Pinpoint the cell where the given text exists, returning its (x, y) midpoint coordinate. 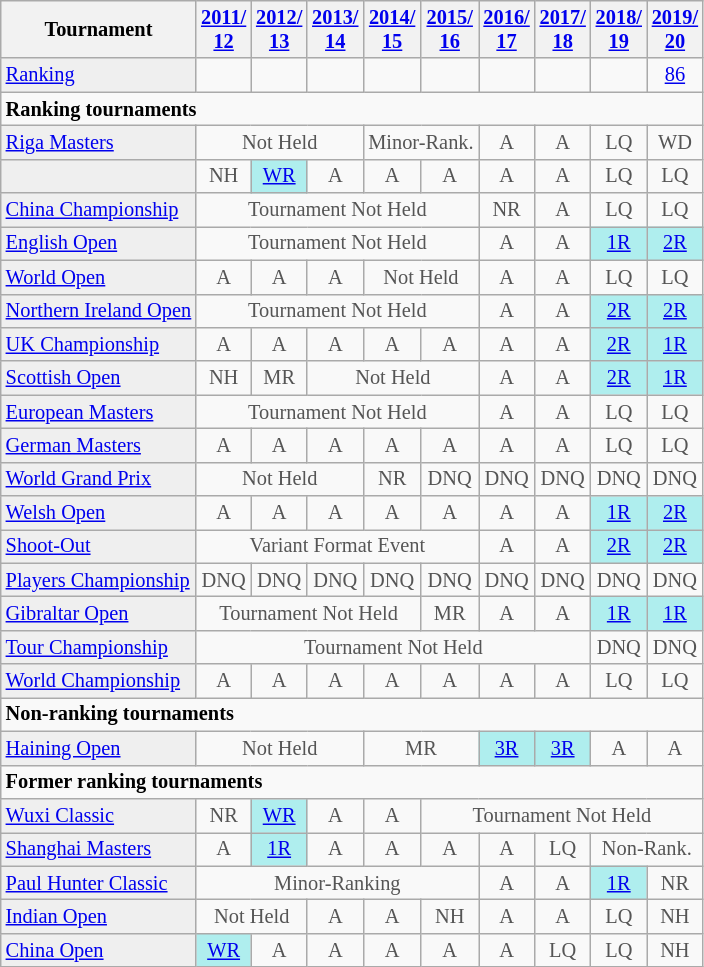
UK Championship (98, 344)
2011/12 (224, 29)
China Championship (98, 210)
Players Championship (98, 580)
Gibraltar Open (98, 613)
Variant Format Event (337, 546)
Wuxi Classic (98, 815)
China Open (98, 950)
2015/16 (450, 29)
2013/14 (335, 29)
86 (675, 75)
Non-ranking tournaments (352, 714)
Indian Open (98, 916)
Ranking (98, 75)
Non-Rank. (647, 849)
Scottish Open (98, 378)
Haining Open (98, 748)
2014/15 (392, 29)
Ranking tournaments (352, 109)
World Championship (98, 681)
World Grand Prix (98, 479)
Shoot-Out (98, 546)
Riga Masters (98, 142)
Tournament (98, 29)
2012/13 (279, 29)
Tour Championship (98, 647)
2018/19 (619, 29)
Minor-Ranking (337, 883)
German Masters (98, 445)
English Open (98, 243)
Northern Ireland Open (98, 311)
2017/18 (563, 29)
European Masters (98, 412)
Minor-Rank. (420, 142)
2016/17 (506, 29)
Paul Hunter Classic (98, 883)
2019/20 (675, 29)
WD (675, 142)
Former ranking tournaments (352, 782)
Shanghai Masters (98, 849)
World Open (98, 277)
Welsh Open (98, 513)
